Search for the cell housing the specified text and yield its (x, y) center coordinate. 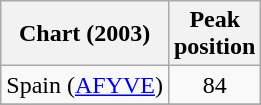
Chart (2003) (85, 34)
Peakposition (214, 34)
Spain (AFYVE) (85, 85)
84 (214, 85)
